Find where the given text appears and provide that cell's center as (x, y) coordinate. 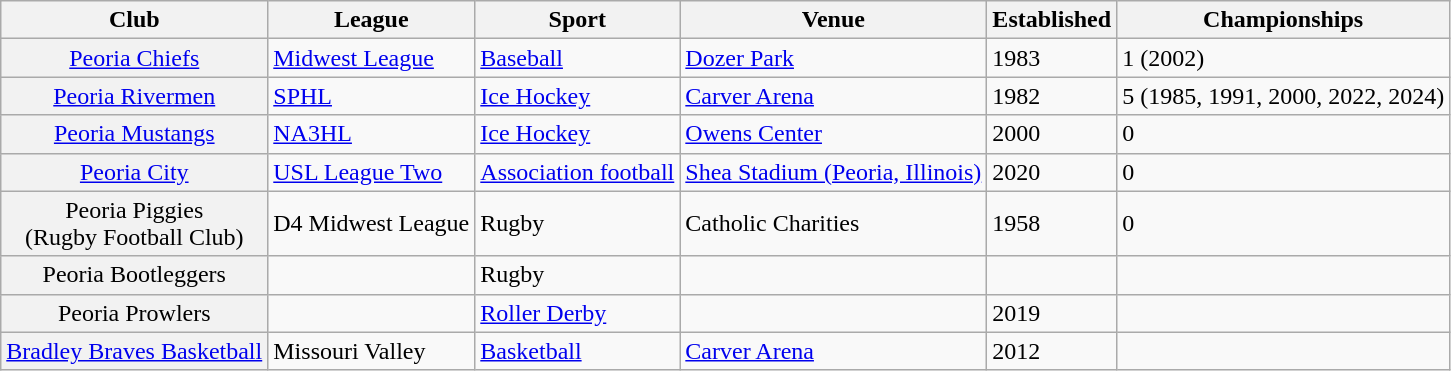
Basketball (578, 351)
Venue (834, 20)
Peoria Prowlers (134, 313)
2019 (1052, 313)
2012 (1052, 351)
Dozer Park (834, 58)
Club (134, 20)
1 (2002) (1284, 58)
Peoria Mustangs (134, 134)
Association football (578, 172)
Peoria Piggies(Rugby Football Club) (134, 224)
1982 (1052, 96)
Roller Derby (578, 313)
Owens Center (834, 134)
Peoria Bootleggers (134, 275)
Peoria City (134, 172)
Championships (1284, 20)
Missouri Valley (372, 351)
League (372, 20)
Peoria Chiefs (134, 58)
2000 (1052, 134)
1983 (1052, 58)
Established (1052, 20)
5 (1985, 1991, 2000, 2022, 2024) (1284, 96)
Bradley Braves Basketball (134, 351)
Sport (578, 20)
USL League Two (372, 172)
NA3HL (372, 134)
Baseball (578, 58)
2020 (1052, 172)
SPHL (372, 96)
1958 (1052, 224)
Shea Stadium (Peoria, Illinois) (834, 172)
Midwest League (372, 58)
D4 Midwest League (372, 224)
Peoria Rivermen (134, 96)
Catholic Charities (834, 224)
